Return the [x, y] coordinate for the center point of the cell that contains the specified text.  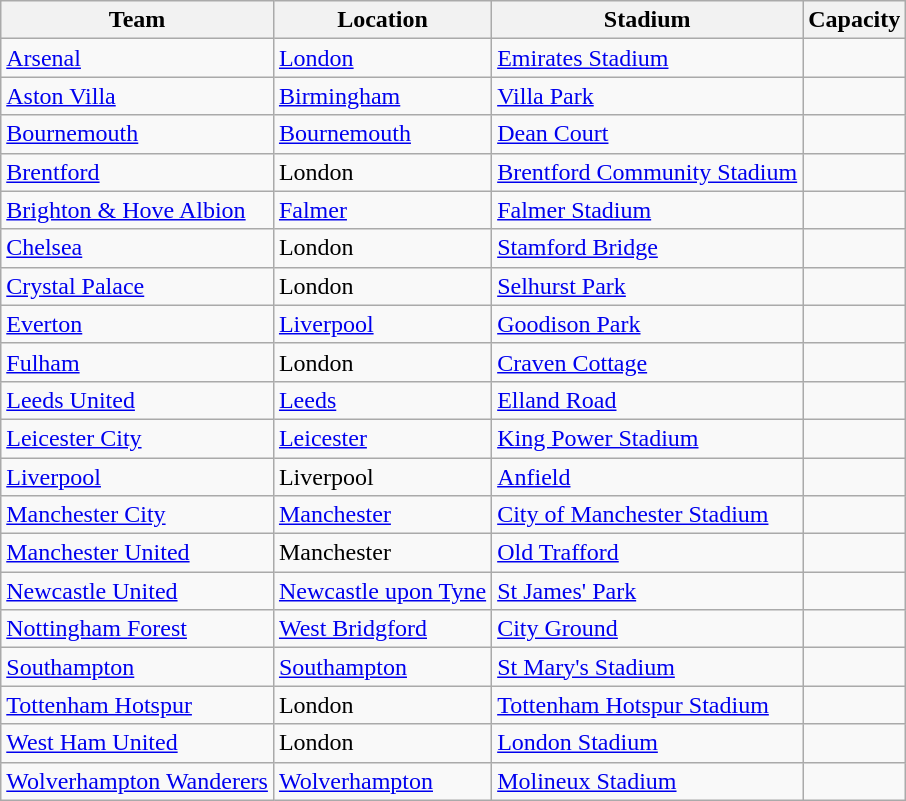
Wolverhampton [382, 781]
Birmingham [382, 96]
Newcastle upon Tyne [382, 591]
Craven Cottage [648, 362]
Dean Court [648, 134]
Tottenham Hotspur [138, 705]
Leeds United [138, 400]
Arsenal [138, 58]
Brighton & Hove Albion [138, 210]
Aston Villa [138, 96]
Tottenham Hotspur Stadium [648, 705]
Chelsea [138, 248]
Stadium [648, 20]
Molineux Stadium [648, 781]
Fulham [138, 362]
Leicester [382, 438]
City Ground [648, 629]
Everton [138, 324]
London Stadium [648, 743]
Brentford [138, 172]
City of Manchester Stadium [648, 515]
Manchester United [138, 553]
Villa Park [648, 96]
Old Trafford [648, 553]
Newcastle United [138, 591]
Location [382, 20]
Leicester City [138, 438]
Selhurst Park [648, 286]
Anfield [648, 477]
Crystal Palace [138, 286]
Team [138, 20]
Brentford Community Stadium [648, 172]
King Power Stadium [648, 438]
Falmer [382, 210]
Nottingham Forest [138, 629]
West Bridgford [382, 629]
Capacity [854, 20]
Wolverhampton Wanderers [138, 781]
Falmer Stadium [648, 210]
Elland Road [648, 400]
Goodison Park [648, 324]
St Mary's Stadium [648, 667]
West Ham United [138, 743]
St James' Park [648, 591]
Manchester City [138, 515]
Stamford Bridge [648, 248]
Leeds [382, 400]
Emirates Stadium [648, 58]
